Detect which cell encompasses the target text, then output its [x, y] center coordinate. 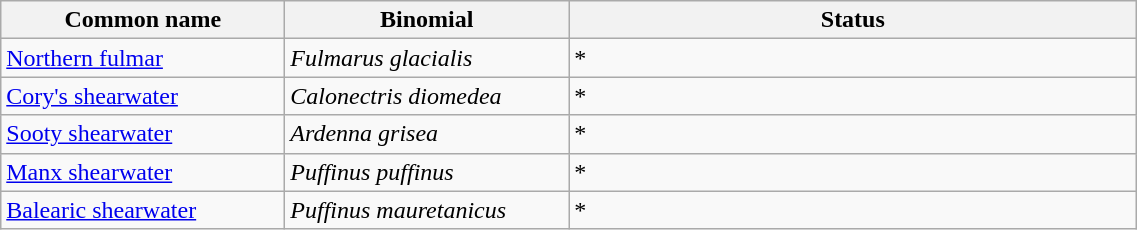
Binomial [427, 20]
Status [853, 20]
Northern fulmar [143, 58]
Balearic shearwater [143, 210]
Puffinus puffinus [427, 172]
Puffinus mauretanicus [427, 210]
Sooty shearwater [143, 134]
Fulmarus glacialis [427, 58]
Manx shearwater [143, 172]
Cory's shearwater [143, 96]
Calonectris diomedea [427, 96]
Ardenna grisea [427, 134]
Common name [143, 20]
